Identify which cell holds the provided text, then report its [X, Y] central coordinate. 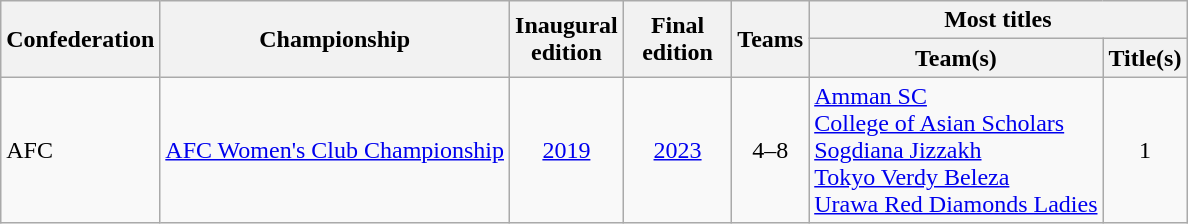
Finaledition [678, 39]
Inauguraledition [567, 39]
Title(s) [1145, 58]
AFC Women's Club Championship [335, 150]
1 [1145, 150]
AFC [80, 150]
Amman SC College of Asian Scholars Sogdiana Jizzakh Tokyo Verdy Beleza Urawa Red Diamonds Ladies [956, 150]
Confederation [80, 39]
Championship [335, 39]
Most titles [998, 20]
2019 [567, 150]
Teams [770, 39]
Team(s) [956, 58]
4–8 [770, 150]
2023 [678, 150]
